Extract the (x, y) coordinate from the center of the cell holding the provided text.  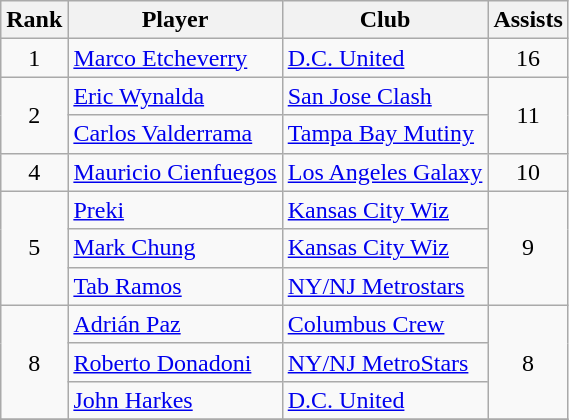
Roberto Donadoni (175, 362)
Carlos Valderrama (175, 134)
2 (34, 115)
Columbus Crew (385, 324)
Adrián Paz (175, 324)
NY/NJ MetroStars (385, 362)
16 (528, 58)
Tab Ramos (175, 286)
Rank (34, 20)
Los Angeles Galaxy (385, 172)
9 (528, 248)
5 (34, 248)
1 (34, 58)
Preki (175, 210)
Eric Wynalda (175, 96)
San Jose Clash (385, 96)
NY/NJ Metrostars (385, 286)
Assists (528, 20)
Club (385, 20)
11 (528, 115)
Marco Etcheverry (175, 58)
Mauricio Cienfuegos (175, 172)
10 (528, 172)
4 (34, 172)
John Harkes (175, 400)
Tampa Bay Mutiny (385, 134)
Player (175, 20)
Mark Chung (175, 248)
